Find where the given text appears and provide that cell's center as [X, Y] coordinate. 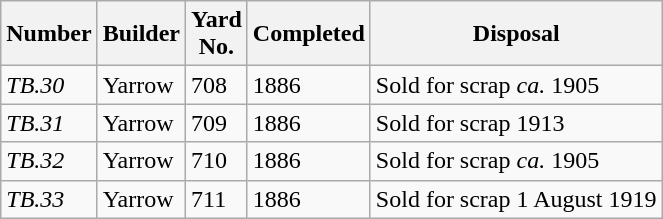
TB.30 [49, 85]
708 [217, 85]
Sold for scrap 1 August 1919 [516, 199]
TB.33 [49, 199]
Builder [141, 34]
Completed [308, 34]
710 [217, 161]
711 [217, 199]
Number [49, 34]
Disposal [516, 34]
TB.31 [49, 123]
Sold for scrap 1913 [516, 123]
TB.32 [49, 161]
709 [217, 123]
Yard No. [217, 34]
